Return the (x, y) coordinate for the center point of the cell that contains the specified text.  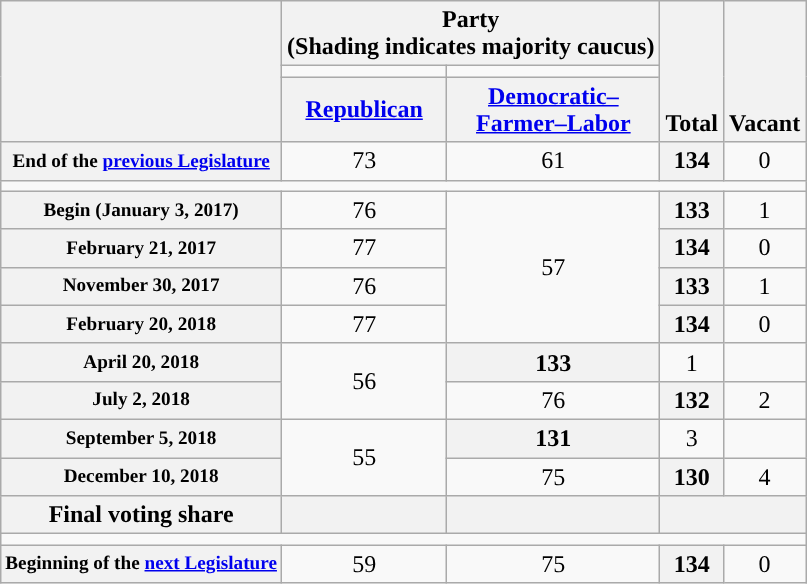
Total (692, 72)
Republican (364, 110)
Final voting share (142, 515)
3 (692, 438)
November 30, 2017 (142, 286)
July 2, 2018 (142, 400)
February 21, 2017 (142, 248)
April 20, 2018 (142, 362)
57 (554, 267)
December 10, 2018 (142, 477)
Beginning of the next Legislature (142, 564)
End of the previous Legislature (142, 161)
61 (554, 161)
Democratic–Farmer–Labor (554, 110)
73 (364, 161)
Vacant (764, 72)
132 (692, 400)
February 20, 2018 (142, 324)
4 (764, 477)
130 (692, 477)
55 (364, 457)
Begin (January 3, 2017) (142, 210)
131 (554, 438)
59 (364, 564)
56 (364, 381)
September 5, 2018 (142, 438)
2 (764, 400)
Party (Shading indicates majority caucus) (471, 34)
